Search for the cell housing the specified text and yield its [x, y] center coordinate. 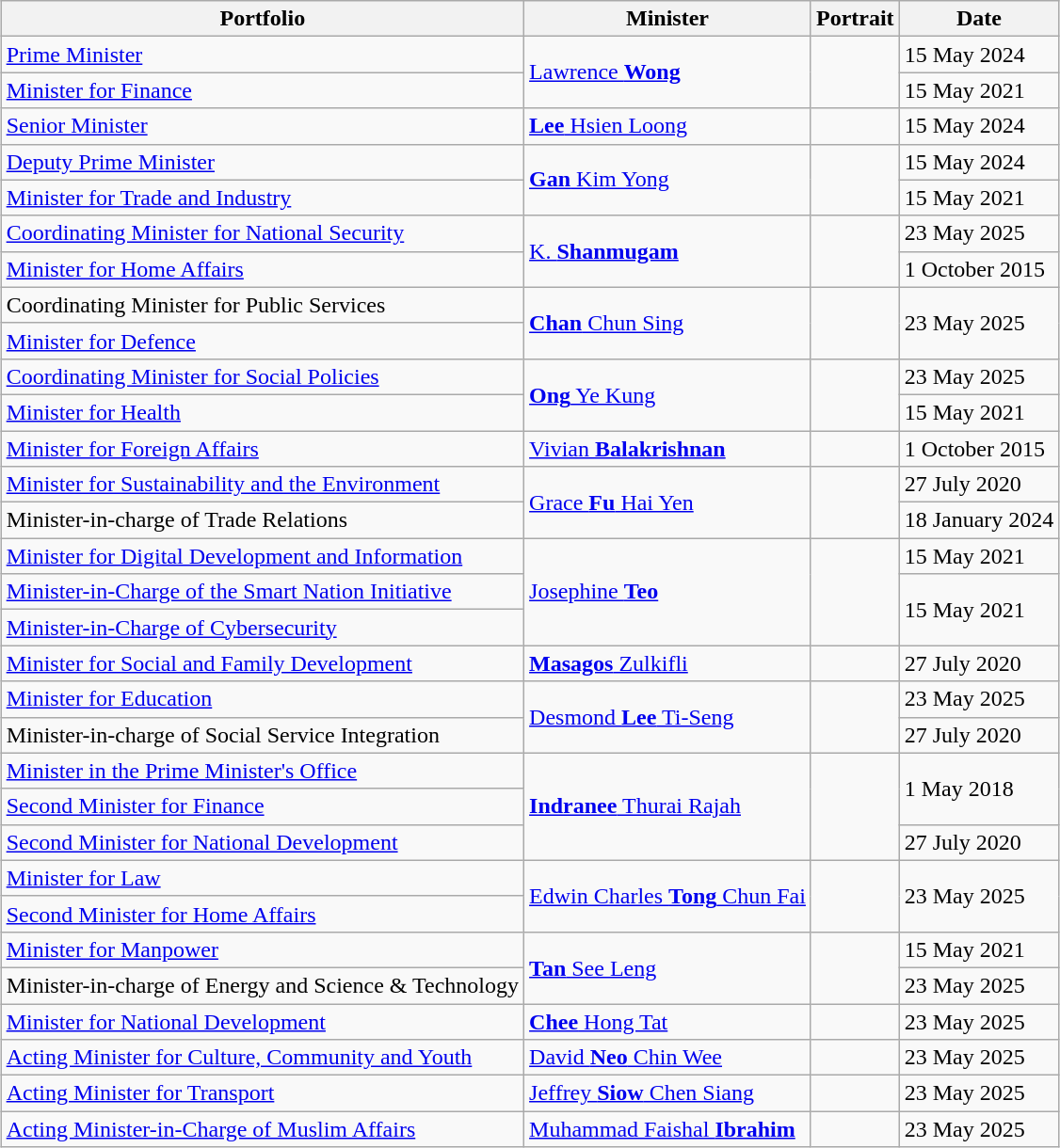
Coordinating Minister for Public Services [262, 305]
Ong Ye Kung [668, 394]
Deputy Prime Minister [262, 162]
Acting Minister for Culture, Community and Youth [262, 1058]
Minister-in-Charge of Cybersecurity [262, 628]
Minister for Trade and Industry [262, 198]
Minister for National Development [262, 1021]
Minister for Digital Development and Information [262, 556]
Josephine Teo [668, 592]
Acting Minister-in-Charge of Muslim Affairs [262, 1129]
David Neo Chin Wee [668, 1058]
Lawrence Wong [668, 72]
Second Minister for Home Affairs [262, 914]
Minister-in-Charge of the Smart Nation Initiative [262, 592]
1 May 2018 [979, 789]
Indranee Thurai Rajah [668, 806]
Minister for Sustainability and the Environment [262, 485]
Portfolio [262, 19]
Minister-in-charge of Trade Relations [262, 520]
Lee Hsien Loong [668, 126]
Edwin Charles Tong Chun Fai [668, 896]
Prime Minister [262, 55]
Acting Minister for Transport [262, 1093]
Jeffrey Siow Chen Siang [668, 1093]
Date [979, 19]
Tan See Leng [668, 967]
Minister for Health [262, 412]
Minister in the Prime Minister's Office [262, 771]
Masagos Zulkifli [668, 663]
Minister for Finance [262, 90]
Minister for Home Affairs [262, 269]
Minister-in-charge of Social Service Integration [262, 735]
Chee Hong Tat [668, 1021]
Coordinating Minister for National Security [262, 233]
Second Minister for National Development [262, 842]
Gan Kim Yong [668, 180]
Grace Fu Hai Yen [668, 502]
Minister for Social and Family Development [262, 663]
Coordinating Minister for Social Policies [262, 376]
Desmond Lee Ti-Seng [668, 717]
Minister for Foreign Affairs [262, 449]
Senior Minister [262, 126]
Chan Chun Sing [668, 323]
Portrait [855, 19]
Minister for Education [262, 699]
18 January 2024 [979, 520]
Vivian Balakrishnan [668, 449]
Second Minister for Finance [262, 806]
Minister for Law [262, 878]
K. Shanmugam [668, 251]
Minister-in-charge of Energy and Science & Technology [262, 985]
Minister for Defence [262, 341]
Minister for Manpower [262, 949]
Muhammad Faishal Ibrahim [668, 1129]
Minister [668, 19]
